Detect which cell encompasses the target text, then output its (x, y) center coordinate. 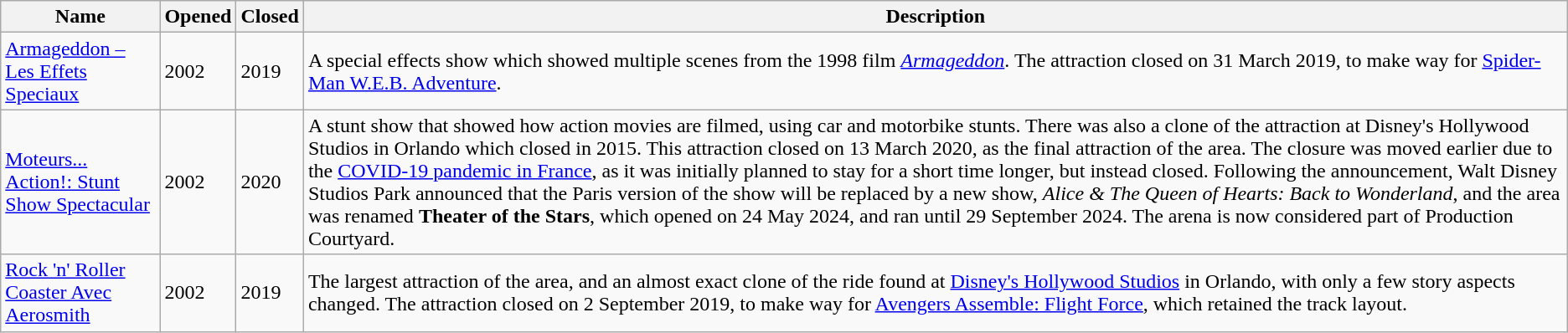
Armageddon – Les Effets Speciaux (80, 71)
Rock 'n' Roller Coaster Avec Aerosmith (80, 293)
2020 (270, 182)
Moteurs... Action!: Stunt Show Spectacular (80, 182)
Name (80, 17)
Description (935, 17)
Closed (270, 17)
Opened (198, 17)
